Scan for the cell matching the given text and deliver its [x, y] coordinate at center. 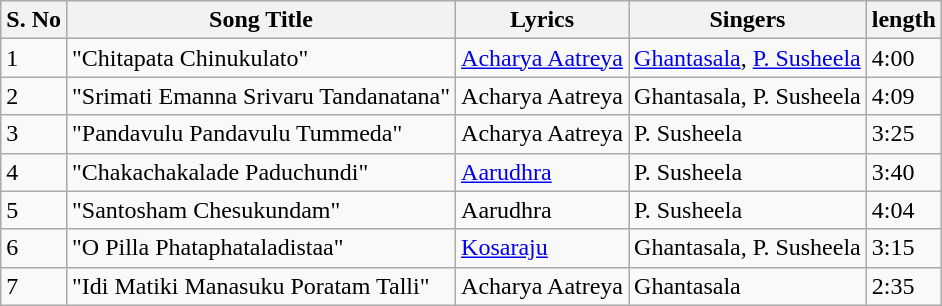
3:15 [904, 248]
4:04 [904, 210]
Song Title [260, 20]
"Idi Matiki Manasuku Poratam Talli" [260, 286]
"Pandavulu Pandavulu Tummeda" [260, 134]
Singers [748, 20]
Lyrics [542, 20]
"Chitapata Chinukulato" [260, 58]
3:40 [904, 172]
3:25 [904, 134]
"Chakachakalade Paduchundi" [260, 172]
"Srimati Emanna Srivaru Tandanatana" [260, 96]
"O Pilla Phataphataladistaa" [260, 248]
7 [34, 286]
2:35 [904, 286]
3 [34, 134]
Ghantasala [748, 286]
2 [34, 96]
length [904, 20]
1 [34, 58]
S. No [34, 20]
4:00 [904, 58]
Kosaraju [542, 248]
"Santosham Chesukundam" [260, 210]
4:09 [904, 96]
5 [34, 210]
4 [34, 172]
6 [34, 248]
